Extract the [X, Y] coordinate from the center of the cell holding the provided text.  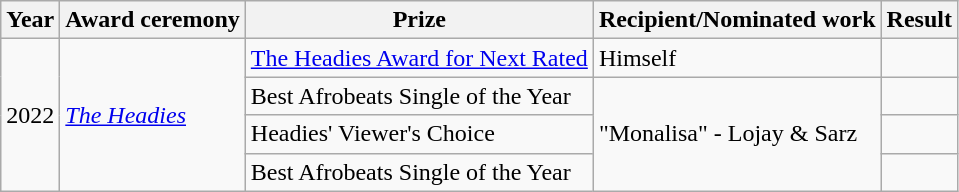
Headies' Viewer's Choice [419, 134]
The Headies [152, 115]
Himself [737, 58]
Award ceremony [152, 20]
Prize [419, 20]
Recipient/Nominated work [737, 20]
"Monalisa" - Lojay & Sarz [737, 134]
2022 [30, 115]
The Headies Award for Next Rated [419, 58]
Result [919, 20]
Year [30, 20]
